From the cell containing the given text, extract its center point as [x, y] coordinate. 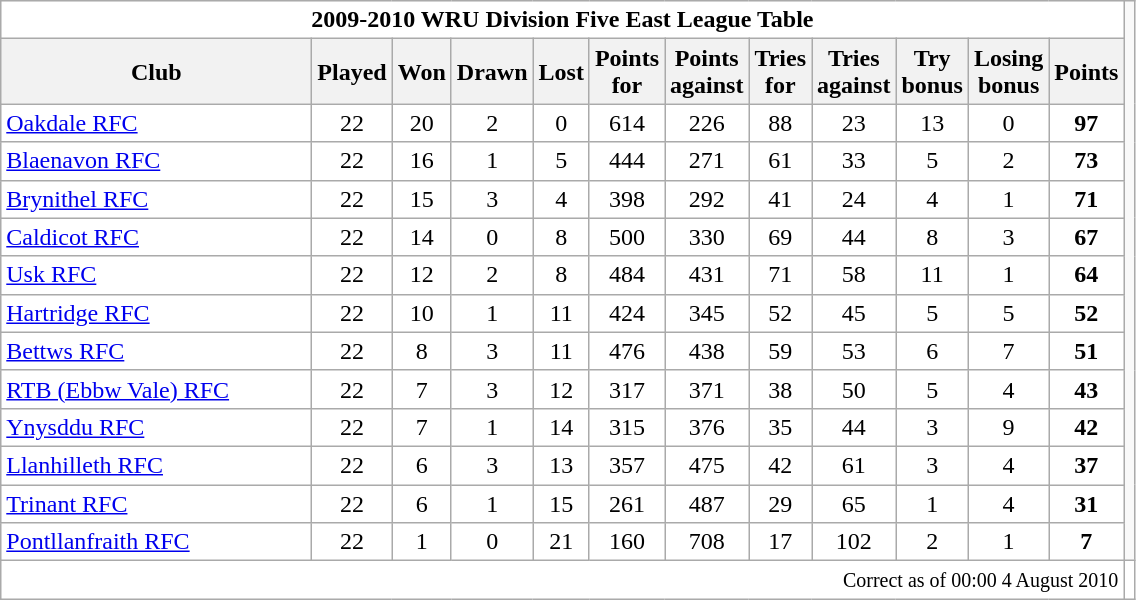
261 [626, 503]
69 [780, 237]
45 [854, 313]
Points for [626, 72]
53 [854, 351]
Won [422, 72]
Bettws RFC [156, 351]
315 [626, 427]
500 [626, 237]
Pontllanfraith RFC [156, 542]
Points [1086, 72]
Usk RFC [156, 275]
476 [626, 351]
Club [156, 72]
Tries against [854, 72]
Correct as of 00:00 4 August 2010 [562, 580]
RTB (Ebbw Vale) RFC [156, 389]
102 [854, 542]
97 [1086, 123]
16 [422, 161]
23 [854, 123]
9 [1008, 427]
614 [626, 123]
376 [706, 427]
487 [706, 503]
38 [780, 389]
Caldicot RFC [156, 237]
Try bonus [932, 72]
59 [780, 351]
Points against [706, 72]
Ynysddu RFC [156, 427]
17 [780, 542]
431 [706, 275]
708 [706, 542]
35 [780, 427]
10 [422, 313]
31 [1086, 503]
357 [626, 465]
Trinant RFC [156, 503]
317 [626, 389]
21 [561, 542]
Played [352, 72]
29 [780, 503]
345 [706, 313]
43 [1086, 389]
Llanhilleth RFC [156, 465]
424 [626, 313]
160 [626, 542]
398 [626, 199]
73 [1086, 161]
Oakdale RFC [156, 123]
438 [706, 351]
Drawn [492, 72]
Blaenavon RFC [156, 161]
226 [706, 123]
24 [854, 199]
Hartridge RFC [156, 313]
444 [626, 161]
Brynithel RFC [156, 199]
330 [706, 237]
58 [854, 275]
271 [706, 161]
37 [1086, 465]
371 [706, 389]
67 [1086, 237]
33 [854, 161]
65 [854, 503]
20 [422, 123]
Tries for [780, 72]
475 [706, 465]
88 [780, 123]
484 [626, 275]
292 [706, 199]
50 [854, 389]
41 [780, 199]
2009-2010 WRU Division Five East League Table [562, 20]
Losing bonus [1008, 72]
51 [1086, 351]
Lost [561, 72]
64 [1086, 275]
